Return (x, y) of the center of cell containing provided text 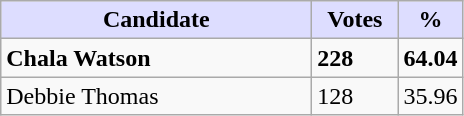
64.04 (430, 58)
% (430, 20)
Votes (355, 20)
35.96 (430, 96)
128 (355, 96)
Candidate (156, 20)
228 (355, 58)
Chala Watson (156, 58)
Debbie Thomas (156, 96)
